Return (x, y) of the center of cell containing provided text 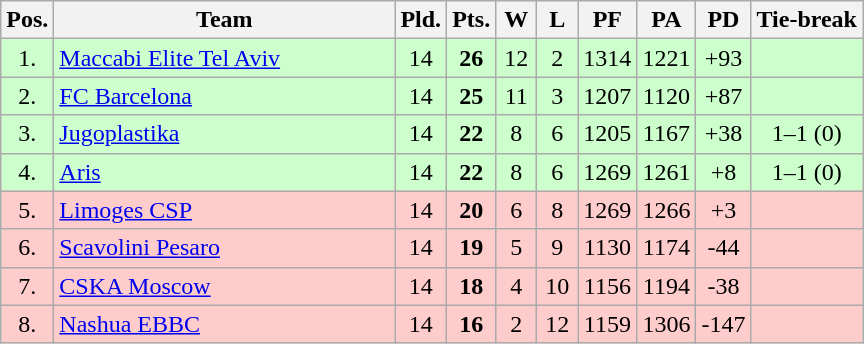
Nashua EBBC (224, 324)
Limoges CSP (224, 210)
19 (472, 248)
Team (224, 20)
11 (516, 96)
1221 (666, 58)
1156 (608, 286)
20 (472, 210)
1174 (666, 248)
1159 (608, 324)
1120 (666, 96)
-147 (724, 324)
+8 (724, 172)
18 (472, 286)
7. (28, 286)
Aris (224, 172)
1261 (666, 172)
8. (28, 324)
Pos. (28, 20)
1306 (666, 324)
+38 (724, 134)
16 (472, 324)
PD (724, 20)
FC Barcelona (224, 96)
4 (516, 286)
PF (608, 20)
3 (558, 96)
25 (472, 96)
+87 (724, 96)
2. (28, 96)
1167 (666, 134)
9 (558, 248)
5 (516, 248)
1207 (608, 96)
3. (28, 134)
1205 (608, 134)
+93 (724, 58)
1266 (666, 210)
Maccabi Elite Tel Aviv (224, 58)
Pts. (472, 20)
10 (558, 286)
Tie-break (807, 20)
1130 (608, 248)
Jugoplastika (224, 134)
1194 (666, 286)
1. (28, 58)
4. (28, 172)
Pld. (421, 20)
L (558, 20)
Scavolini Pesaro (224, 248)
W (516, 20)
5. (28, 210)
+3 (724, 210)
1314 (608, 58)
CSKA Moscow (224, 286)
-38 (724, 286)
PA (666, 20)
26 (472, 58)
6. (28, 248)
-44 (724, 248)
